Provide the (x, y) coordinate of the cell's center where the given text is located.  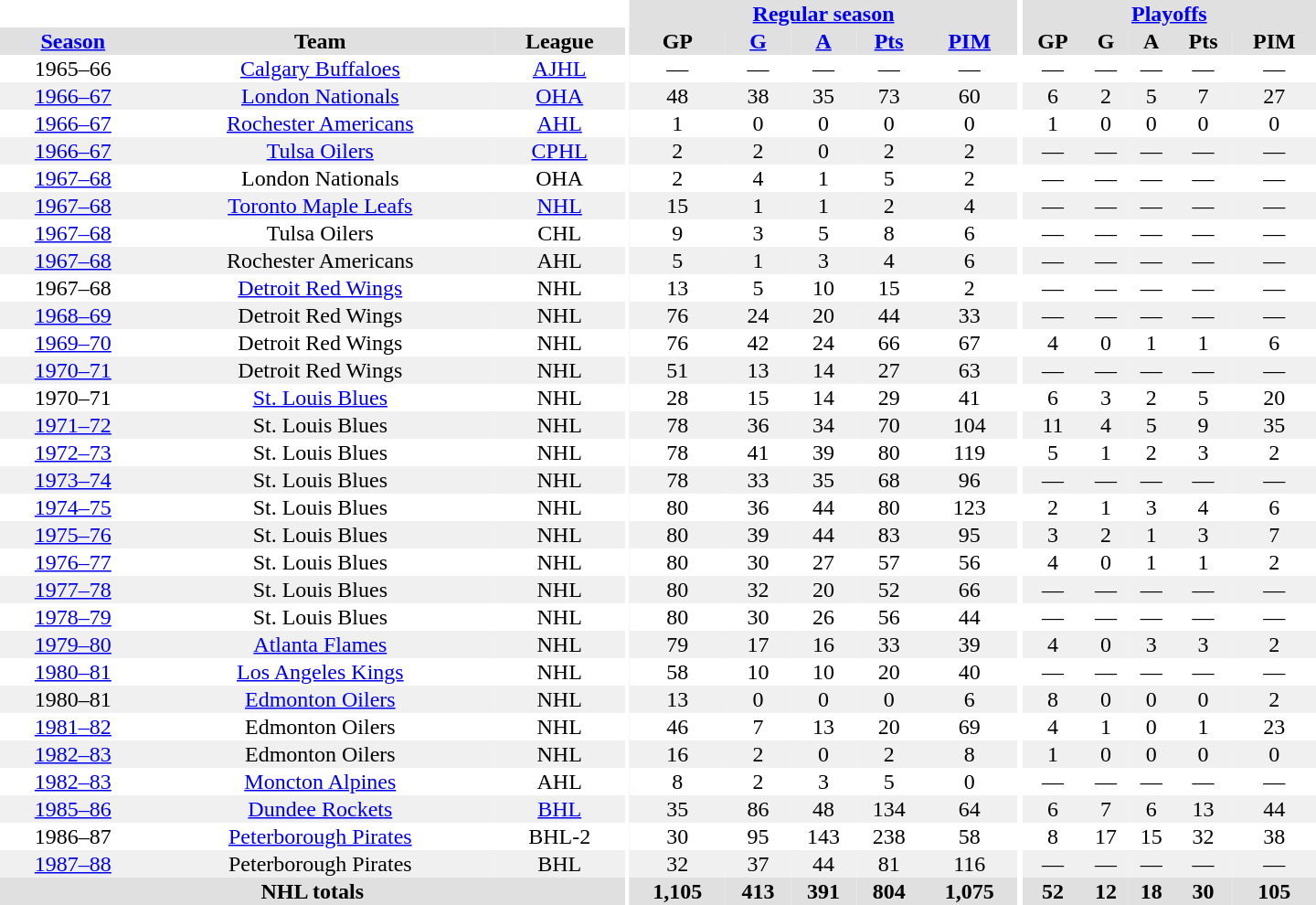
96 (969, 480)
73 (889, 96)
69 (969, 727)
79 (678, 644)
116 (969, 864)
83 (889, 535)
1978–79 (73, 617)
NHL totals (313, 891)
804 (889, 891)
1968–69 (73, 315)
67 (969, 343)
Regular season (823, 14)
1973–74 (73, 480)
CPHL (559, 151)
42 (759, 343)
40 (969, 672)
1965–66 (73, 69)
Playoffs (1170, 14)
BHL-2 (559, 836)
119 (969, 452)
34 (823, 425)
1985–86 (73, 809)
391 (823, 891)
1986–87 (73, 836)
1987–88 (73, 864)
Season (73, 41)
Calgary Buffaloes (320, 69)
68 (889, 480)
26 (823, 617)
1977–78 (73, 590)
57 (889, 562)
105 (1274, 891)
238 (889, 836)
70 (889, 425)
1979–80 (73, 644)
Los Angeles Kings (320, 672)
League (559, 41)
81 (889, 864)
1975–76 (73, 535)
Atlanta Flames (320, 644)
1981–82 (73, 727)
AJHL (559, 69)
1969–70 (73, 343)
63 (969, 370)
413 (759, 891)
29 (889, 398)
23 (1274, 727)
11 (1053, 425)
18 (1151, 891)
Moncton Alpines (320, 782)
1971–72 (73, 425)
1976–77 (73, 562)
Dundee Rockets (320, 809)
37 (759, 864)
60 (969, 96)
28 (678, 398)
86 (759, 809)
143 (823, 836)
134 (889, 809)
1974–75 (73, 507)
CHL (559, 233)
123 (969, 507)
1,105 (678, 891)
Toronto Maple Leafs (320, 206)
51 (678, 370)
46 (678, 727)
1,075 (969, 891)
64 (969, 809)
12 (1106, 891)
Team (320, 41)
1972–73 (73, 452)
104 (969, 425)
